Find where the given text appears and provide that cell's center as [X, Y] coordinate. 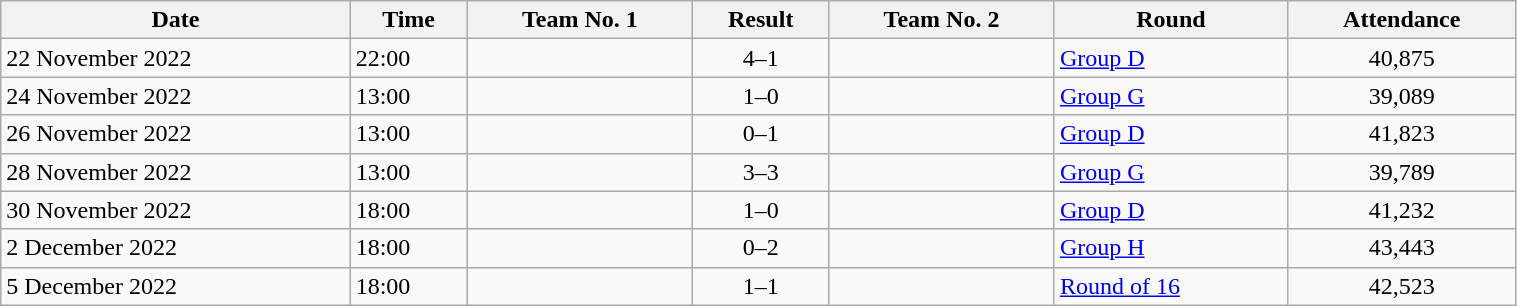
40,875 [1402, 58]
28 November 2022 [176, 172]
Round [1170, 20]
Time [408, 20]
3–3 [761, 172]
22 November 2022 [176, 58]
5 December 2022 [176, 286]
42,523 [1402, 286]
Date [176, 20]
1–1 [761, 286]
Group H [1170, 248]
4–1 [761, 58]
24 November 2022 [176, 96]
Attendance [1402, 20]
26 November 2022 [176, 134]
22:00 [408, 58]
39,089 [1402, 96]
30 November 2022 [176, 210]
Team No. 2 [942, 20]
2 December 2022 [176, 248]
0–1 [761, 134]
41,823 [1402, 134]
41,232 [1402, 210]
Round of 16 [1170, 286]
43,443 [1402, 248]
Team No. 1 [580, 20]
39,789 [1402, 172]
0–2 [761, 248]
Result [761, 20]
